Extract the (x, y) coordinate from the center of the cell holding the provided text.  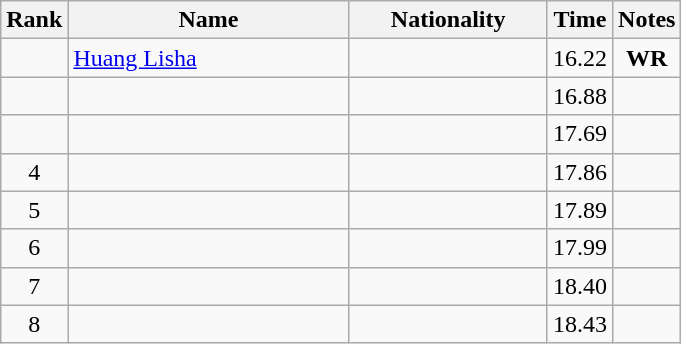
Huang Lisha (208, 58)
6 (34, 248)
17.99 (580, 248)
Name (208, 20)
17.86 (580, 172)
4 (34, 172)
7 (34, 286)
18.43 (580, 324)
16.22 (580, 58)
Notes (647, 20)
Nationality (448, 20)
WR (647, 58)
5 (34, 210)
17.69 (580, 134)
17.89 (580, 210)
16.88 (580, 96)
18.40 (580, 286)
8 (34, 324)
Rank (34, 20)
Time (580, 20)
